Capture the cell that displays the provided text and extract its (x, y) central coordinate. 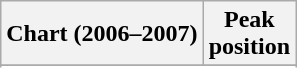
Peakposition (249, 34)
Chart (2006–2007) (102, 34)
